Return the (X, Y) coordinate for the center point of the cell that contains the specified text.  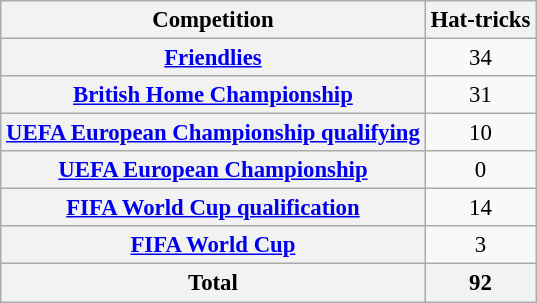
92 (480, 283)
0 (480, 170)
Competition (213, 20)
10 (480, 133)
FIFA World Cup qualification (213, 208)
Hat-tricks (480, 20)
34 (480, 58)
Friendlies (213, 58)
14 (480, 208)
Total (213, 283)
FIFA World Cup (213, 245)
British Home Championship (213, 95)
UEFA European Championship (213, 170)
UEFA European Championship qualifying (213, 133)
3 (480, 245)
31 (480, 95)
